Output the [X, Y] coordinate of the center of the cell containing the given text.  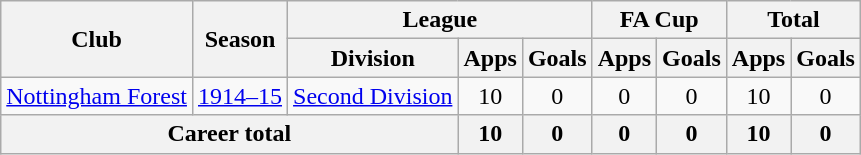
Nottingham Forest [97, 96]
Club [97, 39]
Division [373, 58]
1914–15 [240, 96]
League [440, 20]
FA Cup [659, 20]
Second Division [373, 96]
Season [240, 39]
Career total [230, 134]
Total [793, 20]
